From the cell containing the given text, extract its center point as (X, Y) coordinate. 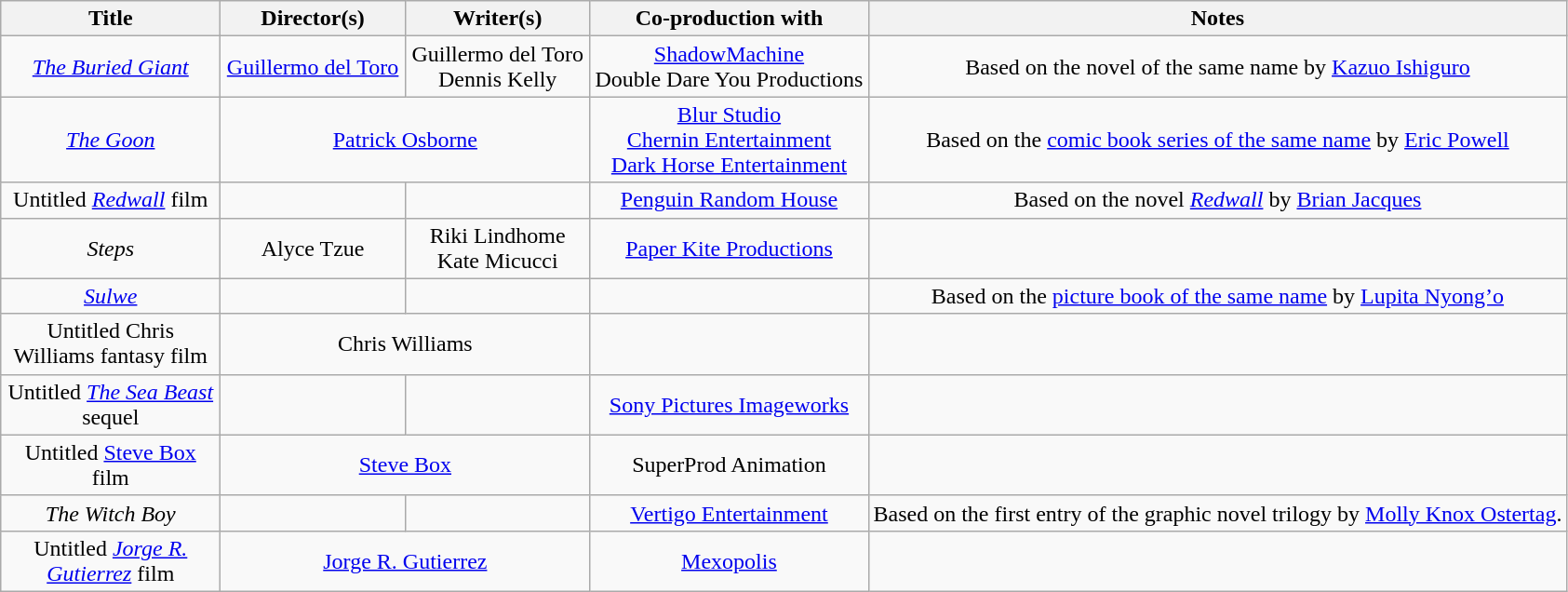
Penguin Random House (730, 200)
Untitled Jorge R. Gutierrez film (111, 560)
Paper Kite Productions (730, 248)
Jorge R. Gutierrez (406, 560)
Steve Box (406, 465)
Untitled Steve Box film (111, 465)
Steps (111, 248)
Director(s) (313, 19)
Sony Pictures Imageworks (730, 404)
Untitled Redwall film (111, 200)
Chris Williams (406, 344)
Riki LindhomeKate Micucci (497, 248)
Guillermo del Toro (313, 67)
Blur StudioChernin EntertainmentDark Horse Entertainment (730, 140)
Title (111, 19)
Notes (1217, 19)
SuperProd Animation (730, 465)
Based on the picture book of the same name by Lupita Nyong’o (1217, 296)
Mexopolis (730, 560)
Based on the novel Redwall by Brian Jacques (1217, 200)
The Goon (111, 140)
Co-production with (730, 19)
Based on the comic book series of the same name by Eric Powell (1217, 140)
Patrick Osborne (406, 140)
Untitled Chris Williams fantasy film (111, 344)
Guillermo del ToroDennis Kelly (497, 67)
Alyce Tzue (313, 248)
Untitled The Sea Beast sequel (111, 404)
Writer(s) (497, 19)
Vertigo Entertainment (730, 513)
Based on the novel of the same name by Kazuo Ishiguro (1217, 67)
Sulwe (111, 296)
Based on the first entry of the graphic novel trilogy by Molly Knox Ostertag. (1217, 513)
ShadowMachineDouble Dare You Productions (730, 67)
The Witch Boy (111, 513)
The Buried Giant (111, 67)
